Scan for the cell matching the given text and deliver its [x, y] coordinate at center. 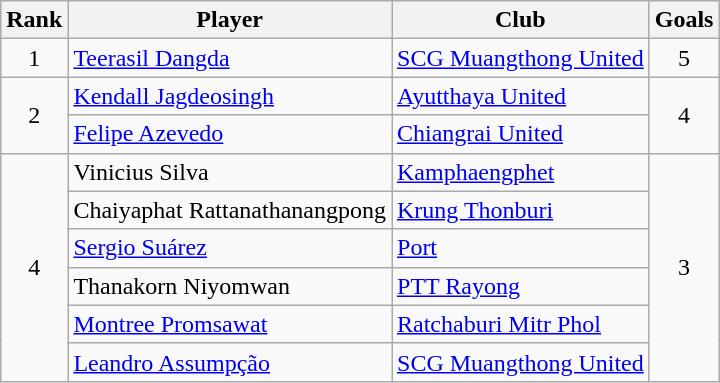
Chaiyaphat Rattanathanangpong [230, 210]
Chiangrai United [521, 134]
Vinicius Silva [230, 172]
Ayutthaya United [521, 96]
Goals [684, 20]
Rank [34, 20]
3 [684, 267]
1 [34, 58]
Teerasil Dangda [230, 58]
Port [521, 248]
Club [521, 20]
Montree Promsawat [230, 324]
5 [684, 58]
Thanakorn Niyomwan [230, 286]
Kamphaengphet [521, 172]
2 [34, 115]
Felipe Azevedo [230, 134]
Leandro Assumpção [230, 362]
PTT Rayong [521, 286]
Kendall Jagdeosingh [230, 96]
Player [230, 20]
Ratchaburi Mitr Phol [521, 324]
Sergio Suárez [230, 248]
Krung Thonburi [521, 210]
